Locate the cell with the specified text and output its [x, y] center coordinate. 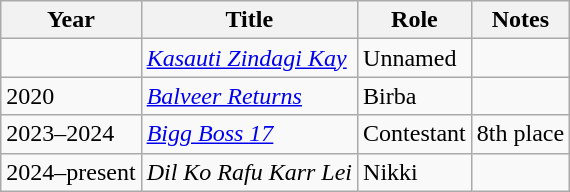
2024–present [71, 172]
Year [71, 20]
Notes [520, 20]
Balveer Returns [249, 96]
Unnamed [415, 58]
Kasauti Zindagi Kay [249, 58]
Title [249, 20]
2020 [71, 96]
Bigg Boss 17 [249, 134]
8th place [520, 134]
Nikki [415, 172]
Birba [415, 96]
Dil Ko Rafu Karr Lei [249, 172]
2023–2024 [71, 134]
Contestant [415, 134]
Role [415, 20]
